Identify which cell holds the provided text, then report its (x, y) central coordinate. 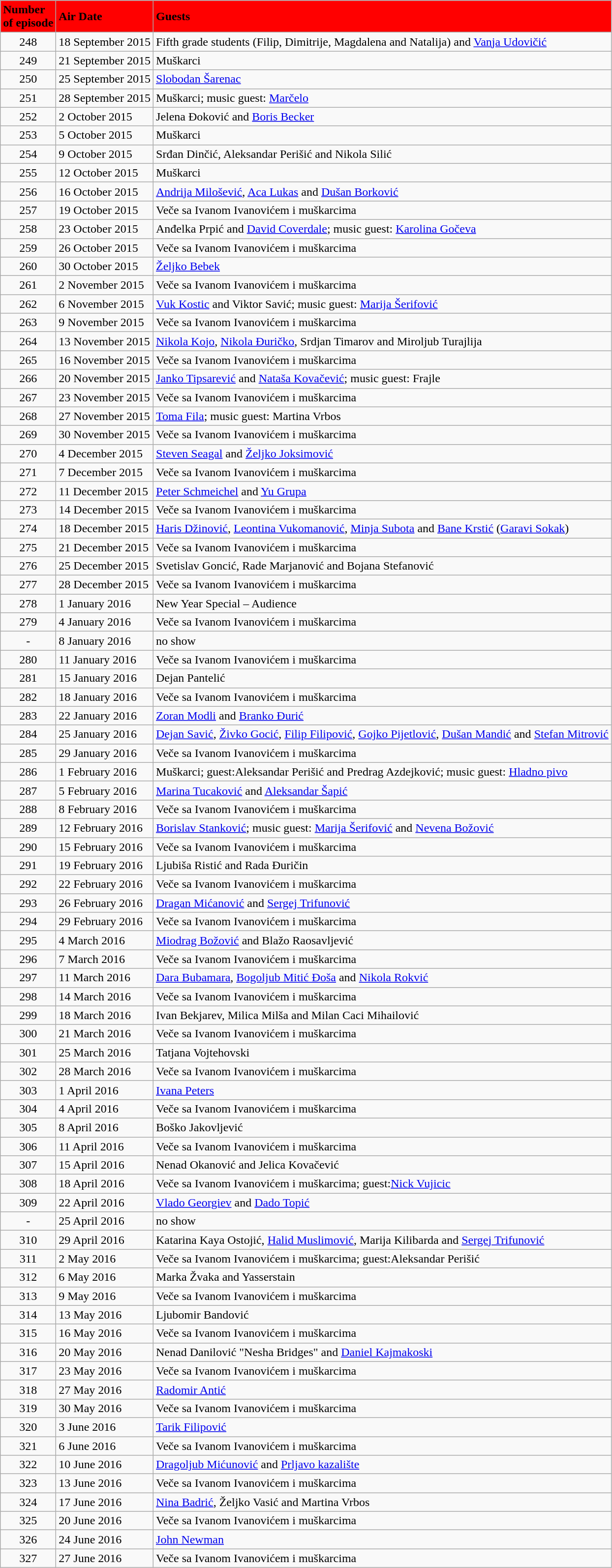
7 March 2016 (105, 959)
15 April 2016 (105, 1165)
323 (29, 1483)
272 (29, 491)
13 November 2015 (105, 341)
Katarina Kaya Ostojić, Halid Muslimović, Marija Kilibarda and Sergej Trifunović (383, 1240)
Muškarci; music guest: Marčelo (383, 98)
262 (29, 304)
28 September 2015 (105, 98)
15 January 2016 (105, 678)
27 June 2016 (105, 1558)
310 (29, 1240)
Svetislav Goncić, Rade Marjanović and Bojana Stefanović (383, 566)
311 (29, 1259)
276 (29, 566)
306 (29, 1146)
30 May 2016 (105, 1408)
Vlado Georgiev and Dado Topić (383, 1203)
307 (29, 1165)
6 November 2015 (105, 304)
280 (29, 660)
21 September 2015 (105, 60)
287 (29, 790)
300 (29, 1034)
283 (29, 716)
23 November 2015 (105, 397)
296 (29, 959)
266 (29, 379)
278 (29, 603)
16 May 2016 (105, 1333)
270 (29, 453)
19 February 2016 (105, 866)
Guests (383, 17)
13 June 2016 (105, 1483)
Dragoljub Mićunović and Prljavo kazalište (383, 1465)
22 April 2016 (105, 1203)
248 (29, 42)
21 March 2016 (105, 1034)
19 October 2015 (105, 210)
271 (29, 472)
Nikola Kojo, Nikola Đuričko, Srdjan Timarov and Miroljub Turajlija (383, 341)
18 January 2016 (105, 697)
30 November 2015 (105, 435)
Anđelka Prpić and David Coverdale; music guest: Karolina Gočeva (383, 229)
Tatjana Vojtehovski (383, 1053)
21 December 2015 (105, 547)
Veče sa Ivanom Ivanovićem i muškarcima; guest:Aleksandar Perišić (383, 1259)
327 (29, 1558)
Tarik Filipović (383, 1427)
11 March 2016 (105, 978)
263 (29, 323)
25 January 2016 (105, 734)
New Year Special – Audience (383, 603)
Numberof episode (29, 17)
1 April 2016 (105, 1090)
Radomir Antić (383, 1389)
8 January 2016 (105, 641)
15 February 2016 (105, 846)
324 (29, 1502)
315 (29, 1333)
23 October 2015 (105, 229)
Miodrag Božović and Blažo Raosavljević (383, 940)
25 December 2015 (105, 566)
16 November 2015 (105, 360)
20 June 2016 (105, 1521)
252 (29, 117)
325 (29, 1521)
5 October 2015 (105, 135)
26 October 2015 (105, 247)
25 April 2016 (105, 1221)
304 (29, 1109)
18 March 2016 (105, 1015)
John Newman (383, 1539)
4 March 2016 (105, 940)
4 April 2016 (105, 1109)
25 March 2016 (105, 1053)
20 November 2015 (105, 379)
4 December 2015 (105, 453)
290 (29, 846)
Slobodan Šarenac (383, 79)
317 (29, 1371)
18 April 2016 (105, 1184)
Janko Tipsarević and Nataša Kovačević; music guest: Frajle (383, 379)
Srđan Dinčić, Aleksandar Perišić and Nikola Silić (383, 154)
11 December 2015 (105, 491)
Muškarci; guest:Aleksandar Perišić and Predrag Azdejković; music guest: Hladno pivo (383, 772)
Dejan Pantelić (383, 678)
302 (29, 1071)
320 (29, 1427)
6 June 2016 (105, 1446)
282 (29, 697)
301 (29, 1053)
261 (29, 285)
297 (29, 978)
279 (29, 622)
12 February 2016 (105, 828)
321 (29, 1446)
277 (29, 585)
Boško Jakovljević (383, 1127)
12 October 2015 (105, 173)
326 (29, 1539)
314 (29, 1315)
Ivan Bekjarev, Milica Milša and Milan Caci Mihailović (383, 1015)
4 January 2016 (105, 622)
13 May 2016 (105, 1315)
Jelena Đoković and Boris Becker (383, 117)
273 (29, 510)
316 (29, 1352)
274 (29, 528)
14 March 2016 (105, 996)
2 May 2016 (105, 1259)
Peter Schmeichel and Yu Grupa (383, 491)
22 February 2016 (105, 884)
8 February 2016 (105, 809)
2 October 2015 (105, 117)
29 April 2016 (105, 1240)
Marina Tucaković and Aleksandar Šapić (383, 790)
Dara Bubamara, Bogoljub Mitić Đoša and Nikola Rokvić (383, 978)
Veče sa Ivanom Ivanovićem i muškarcima; guest:Nick Vujicic (383, 1184)
Steven Seagal and Željko Joksimović (383, 453)
268 (29, 416)
295 (29, 940)
Borislav Stanković; music guest: Marija Šerifović and Nevena Božović (383, 828)
Nina Badrić, Željko Vasić and Martina Vrbos (383, 1502)
259 (29, 247)
Air Date (105, 17)
7 December 2015 (105, 472)
Zoran Modli and Branko Đurić (383, 716)
250 (29, 79)
18 September 2015 (105, 42)
5 February 2016 (105, 790)
292 (29, 884)
299 (29, 1015)
305 (29, 1127)
Vuk Kostic and Viktor Savić; music guest: Marija Šerifović (383, 304)
26 February 2016 (105, 903)
27 November 2015 (105, 416)
308 (29, 1184)
24 June 2016 (105, 1539)
312 (29, 1277)
8 April 2016 (105, 1127)
Fifth grade students (Filip, Dimitrije, Magdalena and Natalija) and Vanja Udovičić (383, 42)
Toma Fila; music guest: Martina Vrbos (383, 416)
322 (29, 1465)
285 (29, 753)
309 (29, 1203)
291 (29, 866)
17 June 2016 (105, 1502)
286 (29, 772)
9 November 2015 (105, 323)
25 September 2015 (105, 79)
Nenad Okanović and Jelica Kovačević (383, 1165)
260 (29, 267)
288 (29, 809)
30 October 2015 (105, 267)
298 (29, 996)
18 December 2015 (105, 528)
289 (29, 828)
293 (29, 903)
29 February 2016 (105, 922)
27 May 2016 (105, 1389)
14 December 2015 (105, 510)
9 October 2015 (105, 154)
10 June 2016 (105, 1465)
Dejan Savić, Živko Gocić, Filip Filipović, Gojko Pijetlović, Dušan Mandić and Stefan Mitrović (383, 734)
23 May 2016 (105, 1371)
Nenad Danilović "Nesha Bridges" and Daniel Kajmakoski (383, 1352)
294 (29, 922)
275 (29, 547)
257 (29, 210)
28 December 2015 (105, 585)
319 (29, 1408)
269 (29, 435)
264 (29, 341)
251 (29, 98)
284 (29, 734)
29 January 2016 (105, 753)
253 (29, 135)
318 (29, 1389)
3 June 2016 (105, 1427)
11 January 2016 (105, 660)
281 (29, 678)
1 February 2016 (105, 772)
258 (29, 229)
249 (29, 60)
255 (29, 173)
Ljubomir Bandović (383, 1315)
313 (29, 1296)
Ljubiša Ristić and Rada Đuričin (383, 866)
Haris Džinović, Leontina Vukomanović, Minja Subota and Bane Krstić (Garavi Sokak) (383, 528)
22 January 2016 (105, 716)
Ivana Peters (383, 1090)
1 January 2016 (105, 603)
254 (29, 154)
256 (29, 191)
28 March 2016 (105, 1071)
Andrija Milošević, Aca Lukas and Dušan Borković (383, 191)
267 (29, 397)
2 November 2015 (105, 285)
6 May 2016 (105, 1277)
303 (29, 1090)
20 May 2016 (105, 1352)
Željko Bebek (383, 267)
9 May 2016 (105, 1296)
11 April 2016 (105, 1146)
16 October 2015 (105, 191)
Marka Žvaka and Yasserstain (383, 1277)
265 (29, 360)
Dragan Mićanović and Sergej Trifunović (383, 903)
